Find where the given text appears and provide that cell's center as [X, Y] coordinate. 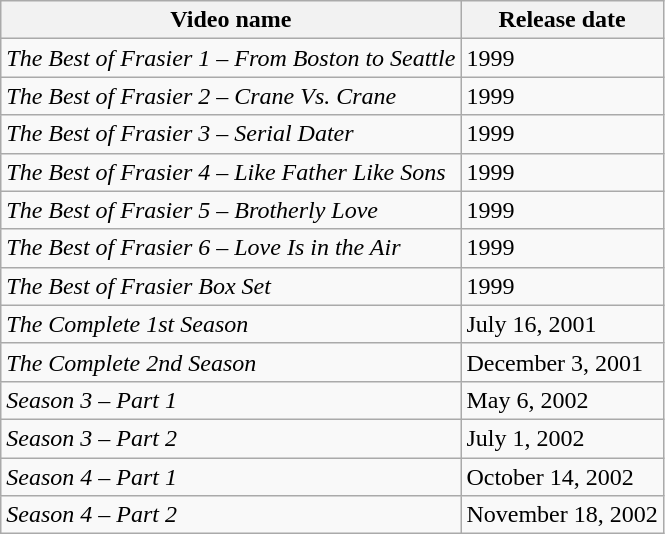
Release date [562, 20]
Season 3 – Part 1 [231, 400]
The Complete 1st Season [231, 324]
May 6, 2002 [562, 400]
Video name [231, 20]
The Best of Frasier 4 – Like Father Like Sons [231, 172]
The Best of Frasier 1 – From Boston to Seattle [231, 58]
Season 3 – Part 2 [231, 438]
Season 4 – Part 1 [231, 477]
The Best of Frasier 2 – Crane Vs. Crane [231, 96]
The Complete 2nd Season [231, 362]
Season 4 – Part 2 [231, 515]
The Best of Frasier 3 – Serial Dater [231, 134]
July 16, 2001 [562, 324]
December 3, 2001 [562, 362]
The Best of Frasier 5 – Brotherly Love [231, 210]
July 1, 2002 [562, 438]
November 18, 2002 [562, 515]
The Best of Frasier 6 – Love Is in the Air [231, 248]
The Best of Frasier Box Set [231, 286]
October 14, 2002 [562, 477]
